Provide the [x, y] coordinate of the cell's center where the given text is located.  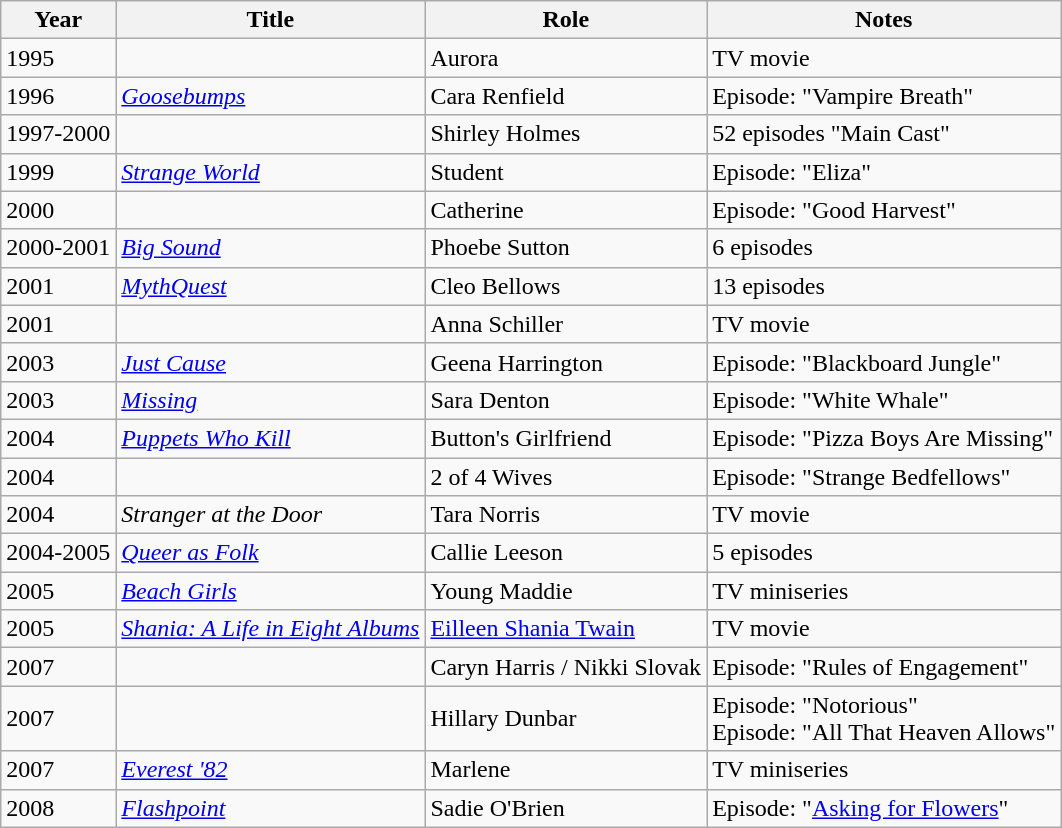
Catherine [566, 210]
Hillary Dunbar [566, 718]
52 episodes "Main Cast" [884, 134]
Geena Harrington [566, 362]
2 of 4 Wives [566, 477]
Year [58, 20]
Episode: "Vampire Breath" [884, 96]
Episode: "Strange Bedfellows" [884, 477]
5 episodes [884, 553]
Cleo Bellows [566, 286]
Role [566, 20]
Just Cause [270, 362]
MythQuest [270, 286]
Missing [270, 400]
Eilleen Shania Twain [566, 629]
Beach Girls [270, 591]
Episode: "White Whale" [884, 400]
Button's Girlfriend [566, 438]
2000 [58, 210]
Sara Denton [566, 400]
Episode: "Eliza" [884, 172]
13 episodes [884, 286]
Aurora [566, 58]
1997-2000 [58, 134]
Student [566, 172]
Everest '82 [270, 770]
Flashpoint [270, 808]
2000-2001 [58, 248]
Episode: "Notorious"Episode: "All That Heaven Allows" [884, 718]
Callie Leeson [566, 553]
Marlene [566, 770]
Strange World [270, 172]
Goosebumps [270, 96]
Young Maddie [566, 591]
Puppets Who Kill [270, 438]
1996 [58, 96]
Sadie O'Brien [566, 808]
Stranger at the Door [270, 515]
2004-2005 [58, 553]
Episode: "Asking for Flowers" [884, 808]
Queer as Folk [270, 553]
2008 [58, 808]
Caryn Harris / Nikki Slovak [566, 667]
Shirley Holmes [566, 134]
Big Sound [270, 248]
Notes [884, 20]
Episode: "Rules of Engagement" [884, 667]
6 episodes [884, 248]
Episode: "Good Harvest" [884, 210]
1999 [58, 172]
Cara Renfield [566, 96]
Episode: "Blackboard Jungle" [884, 362]
Episode: "Pizza Boys Are Missing" [884, 438]
Shania: A Life in Eight Albums [270, 629]
Anna Schiller [566, 324]
1995 [58, 58]
Phoebe Sutton [566, 248]
Title [270, 20]
Tara Norris [566, 515]
